Detect which cell encompasses the target text, then output its (X, Y) center coordinate. 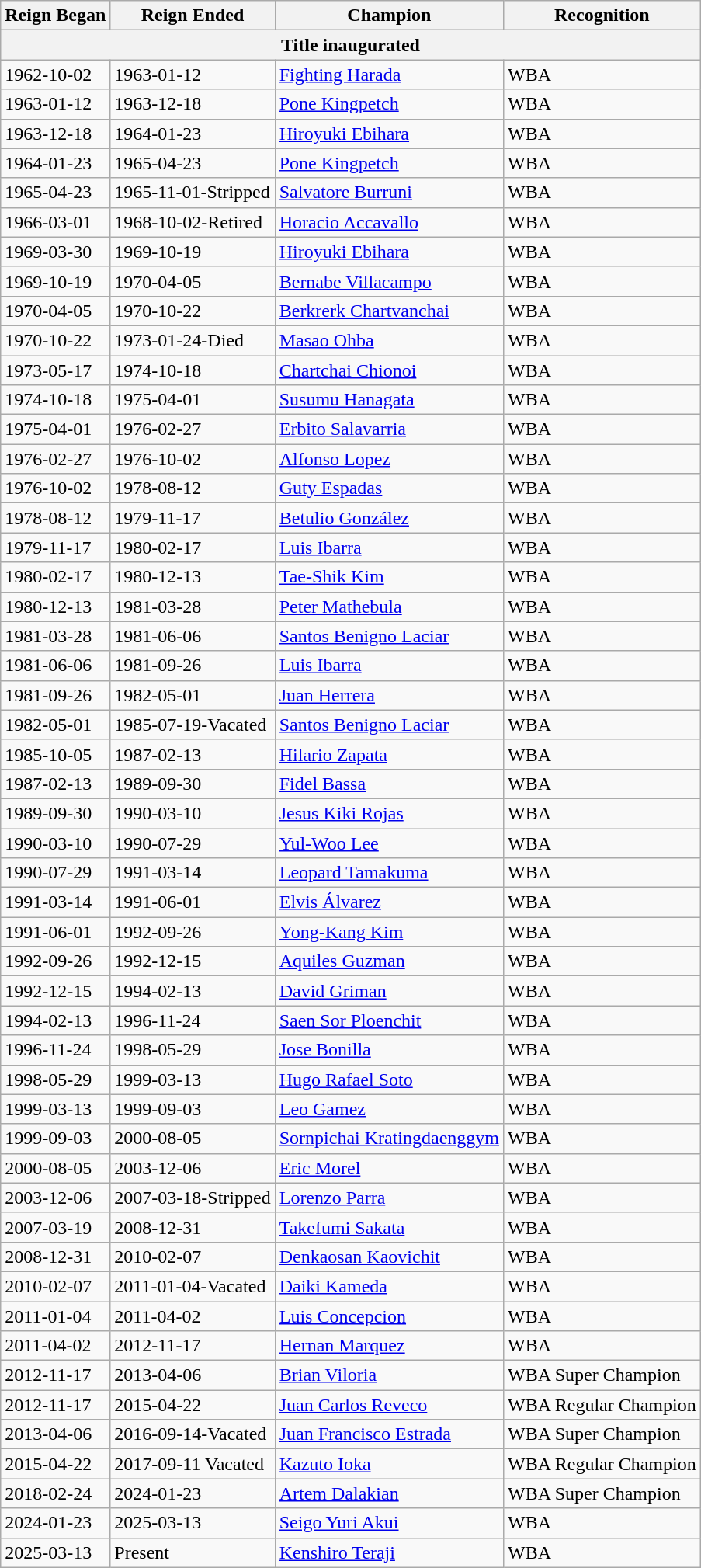
Seigo Yuri Akui (389, 1523)
Kazuto Ioka (389, 1464)
Brian Viloria (389, 1375)
Juan Herrera (389, 695)
Susumu Hanagata (389, 400)
Hugo Rafael Soto (389, 1080)
Leo Gamez (389, 1109)
Jesus Kiki Rojas (389, 813)
1973-05-17 (56, 370)
1968-10-02-Retired (193, 222)
1965-11-01-Stripped (193, 193)
2007-03-19 (56, 1227)
1985-10-05 (56, 754)
Yong-Kang Kim (389, 932)
2011-01-04 (56, 1316)
David Griman (389, 991)
Horacio Accavallo (389, 222)
Hilario Zapata (389, 754)
2011-01-04-Vacated (193, 1286)
Elvis Álvarez (389, 902)
Sornpichai Kratingdaenggym (389, 1139)
Guty Espadas (389, 488)
2018-02-24 (56, 1493)
Present (193, 1552)
Reign Ended (193, 16)
Takefumi Sakata (389, 1227)
Erbito Salavarria (389, 429)
1966-03-01 (56, 222)
1962-10-02 (56, 75)
Jose Bonilla (389, 1050)
1973-01-24-Died (193, 340)
Masao Ohba (389, 340)
Hernan Marquez (389, 1346)
Peter Mathebula (389, 607)
Betulio González (389, 518)
Reign Began (56, 16)
Juan Carlos Reveco (389, 1405)
Salvatore Burruni (389, 193)
2017-09-11 Vacated (193, 1464)
2007-03-18-Stripped (193, 1198)
Eric Morel (389, 1168)
Juan Francisco Estrada (389, 1434)
Recognition (602, 16)
Title inaugurated (351, 45)
Leopard Tamakuma (389, 873)
1969-03-30 (56, 252)
Kenshiro Teraji (389, 1552)
Denkaosan Kaovichit (389, 1257)
1985-07-19-Vacated (193, 725)
Yul-Woo Lee (389, 843)
Berkrerk Chartvanchai (389, 311)
Tae-Shik Kim (389, 577)
Fidel Bassa (389, 784)
2016-09-14-Vacated (193, 1434)
Champion (389, 16)
Saen Sor Ploenchit (389, 1020)
Luis Concepcion (389, 1316)
Daiki Kameda (389, 1286)
Aquiles Guzman (389, 961)
Lorenzo Parra (389, 1198)
Artem Dalakian (389, 1493)
Chartchai Chionoi (389, 370)
Bernabe Villacampo (389, 281)
Fighting Harada (389, 75)
Alfonso Lopez (389, 459)
